Search for the cell housing the specified text and yield its [x, y] center coordinate. 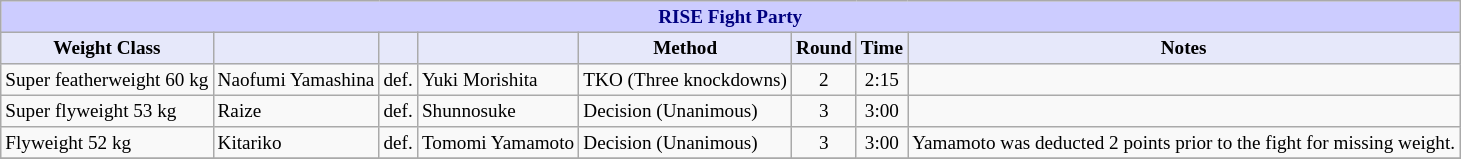
Yuki Morishita [498, 80]
Time [882, 48]
Notes [1184, 48]
Method [686, 48]
Yamamoto was deducted 2 points prior to the fight for missing weight. [1184, 143]
TKO (Three knockdowns) [686, 80]
Raize [296, 111]
Shunnosuke [498, 111]
Flyweight 52 kg [107, 143]
Naofumi Yamashina [296, 80]
RISE Fight Party [730, 17]
Tomomi Yamamoto [498, 143]
Super flyweight 53 kg [107, 111]
Kitariko [296, 143]
2:15 [882, 80]
Round [824, 48]
2 [824, 80]
Weight Class [107, 48]
Super featherweight 60 kg [107, 80]
